Extract the [X, Y] coordinate from the center of the cell holding the provided text.  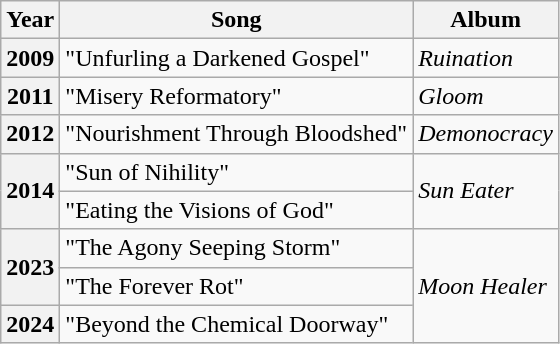
"Sun of Nihility" [236, 172]
2023 [30, 267]
2012 [30, 134]
"Unfurling a Darkened Gospel" [236, 58]
Sun Eater [486, 191]
"Eating the Visions of God" [236, 210]
2024 [30, 324]
2014 [30, 191]
Demonocracy [486, 134]
"Nourishment Through Bloodshed" [236, 134]
2009 [30, 58]
Album [486, 20]
Ruination [486, 58]
"Misery Reformatory" [236, 96]
Song [236, 20]
2011 [30, 96]
Gloom [486, 96]
Year [30, 20]
"The Forever Rot" [236, 286]
Moon Healer [486, 286]
"Beyond the Chemical Doorway" [236, 324]
"The Agony Seeping Storm" [236, 248]
